Find where the given text appears and provide that cell's center as (X, Y) coordinate. 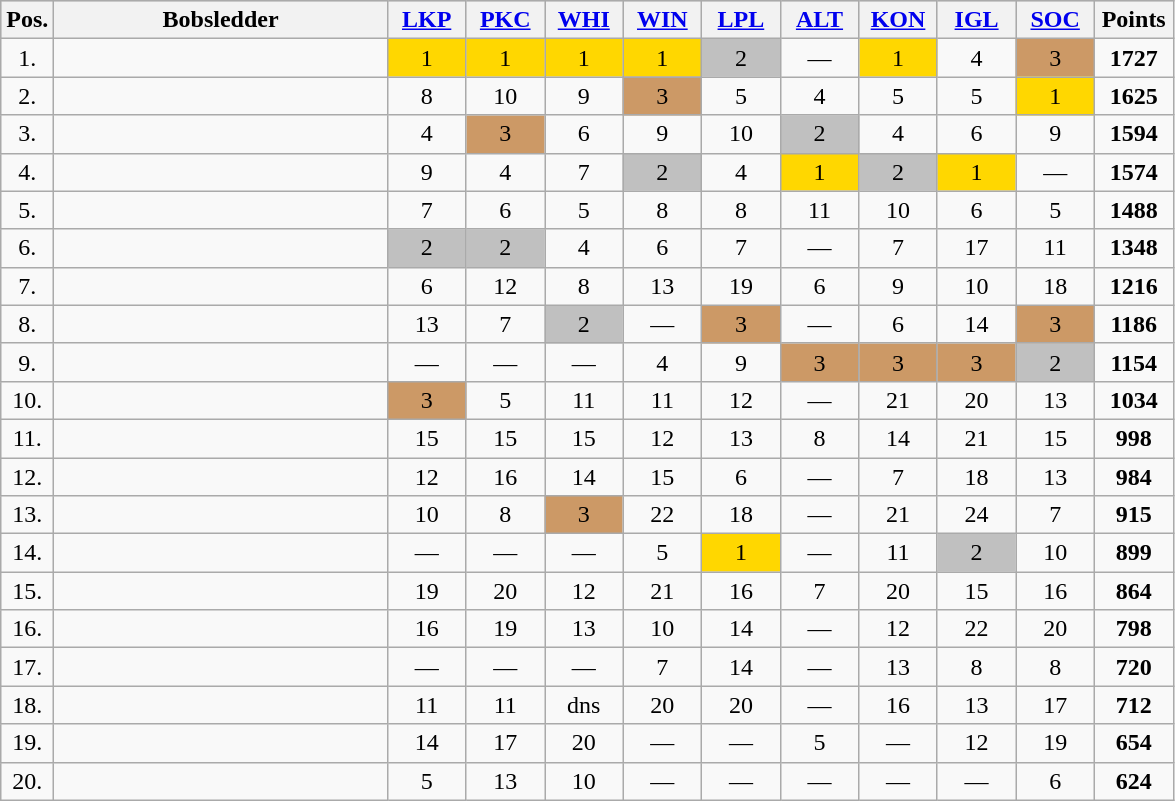
3. (28, 134)
24 (976, 515)
899 (1134, 553)
SOC (1056, 20)
Pos. (28, 20)
11. (28, 438)
1625 (1134, 96)
9. (28, 362)
19. (28, 743)
14. (28, 553)
915 (1134, 515)
15. (28, 591)
1488 (1134, 210)
1574 (1134, 172)
5. (28, 210)
6. (28, 248)
12. (28, 477)
dns (584, 705)
1154 (1134, 362)
798 (1134, 629)
1216 (1134, 286)
1348 (1134, 248)
8. (28, 324)
Points (1134, 20)
1. (28, 58)
1594 (1134, 134)
KON (898, 20)
654 (1134, 743)
1186 (1134, 324)
IGL (976, 20)
4. (28, 172)
17. (28, 667)
10. (28, 400)
998 (1134, 438)
Bobsledder (221, 20)
2. (28, 96)
16. (28, 629)
PKC (506, 20)
1727 (1134, 58)
WHI (584, 20)
20. (28, 781)
LKP (426, 20)
7. (28, 286)
864 (1134, 591)
720 (1134, 667)
624 (1134, 781)
18. (28, 705)
712 (1134, 705)
984 (1134, 477)
LPL (742, 20)
WIN (662, 20)
13. (28, 515)
ALT (820, 20)
1034 (1134, 400)
